Return (X, Y) of the center of cell containing provided text 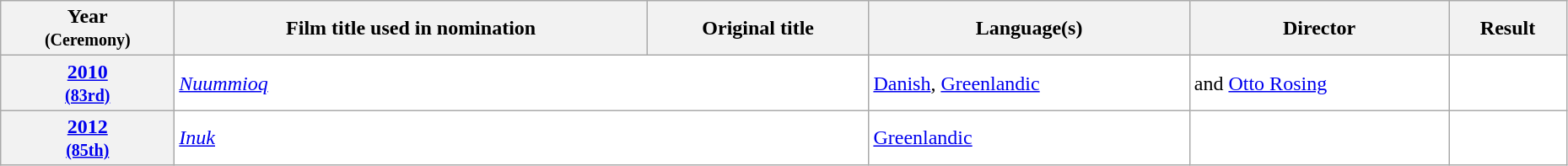
Greenlandic (1029, 138)
Director (1319, 29)
Film title used in nomination (412, 29)
Language(s) (1029, 29)
Result (1508, 29)
Inuk (521, 138)
Danish, Greenlandic (1029, 83)
Nuummioq (521, 83)
Year(Ceremony) (88, 29)
and Otto Rosing (1319, 83)
2012(85th) (88, 138)
Original title (757, 29)
2010(83rd) (88, 83)
